Output the [X, Y] coordinate of the center of the cell containing the given text.  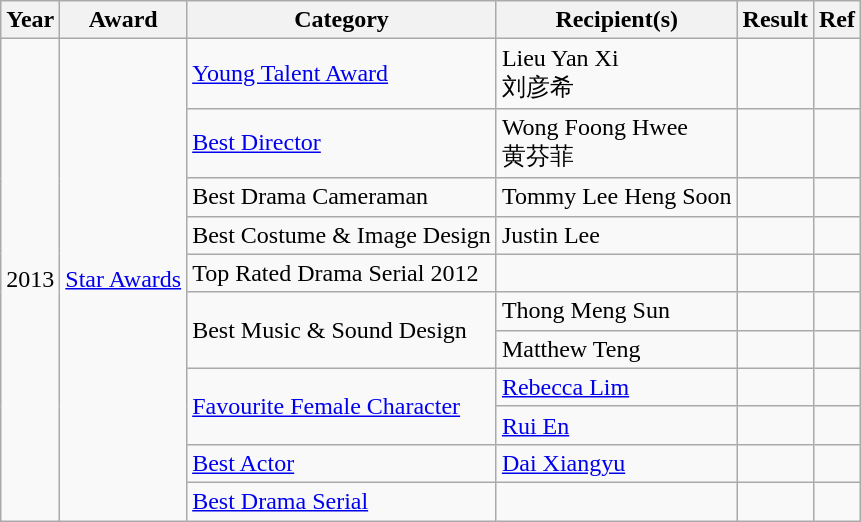
Best Actor [342, 463]
Best Costume & Image Design [342, 235]
Lieu Yan Xi 刘彦希 [616, 74]
Rui En [616, 425]
Year [30, 20]
Recipient(s) [616, 20]
Top Rated Drama Serial 2012 [342, 273]
2013 [30, 280]
Tommy Lee Heng Soon [616, 197]
Best Drama Serial [342, 501]
Justin Lee [616, 235]
Category [342, 20]
Thong Meng Sun [616, 311]
Rebecca Lim [616, 387]
Best Director [342, 143]
Dai Xiangyu [616, 463]
Award [124, 20]
Best Music & Sound Design [342, 330]
Ref [836, 20]
Young Talent Award [342, 74]
Wong Foong Hwee 黄芬菲 [616, 143]
Favourite Female Character [342, 406]
Star Awards [124, 280]
Best Drama Cameraman [342, 197]
Matthew Teng [616, 349]
Result [775, 20]
